Output the [X, Y] coordinate of the center of the cell containing the given text.  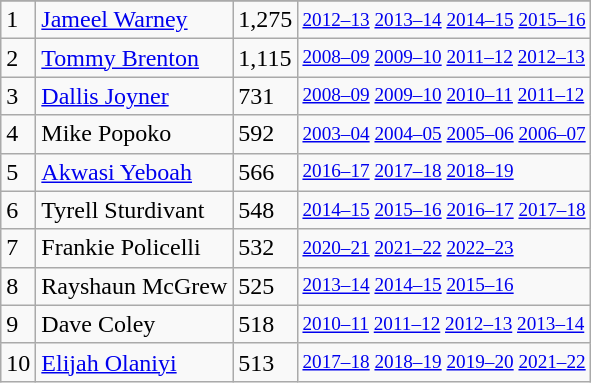
2020–21 2021–22 2022–23 [444, 248]
Dave Coley [134, 324]
518 [266, 324]
2017–18 2018–19 2019–20 2021–22 [444, 362]
6 [18, 210]
1 [18, 20]
731 [266, 96]
Tommy Brenton [134, 58]
5 [18, 172]
7 [18, 248]
8 [18, 286]
2016–17 2017–18 2018–19 [444, 172]
9 [18, 324]
10 [18, 362]
2014–15 2015–16 2016–17 2017–18 [444, 210]
2003–04 2004–05 2005–06 2006–07 [444, 134]
Tyrell Sturdivant [134, 210]
566 [266, 172]
2 [18, 58]
Rayshaun McGrew [134, 286]
2010–11 2011–12 2012–13 2013–14 [444, 324]
Akwasi Yeboah [134, 172]
Elijah Olaniyi [134, 362]
532 [266, 248]
4 [18, 134]
3 [18, 96]
592 [266, 134]
Dallis Joyner [134, 96]
Frankie Policelli [134, 248]
Mike Popoko [134, 134]
548 [266, 210]
1,275 [266, 20]
2012–13 2013–14 2014–15 2015–16 [444, 20]
513 [266, 362]
1,115 [266, 58]
Jameel Warney [134, 20]
525 [266, 286]
2008–09 2009–10 2011–12 2012–13 [444, 58]
2008–09 2009–10 2010–11 2011–12 [444, 96]
2013–14 2014–15 2015–16 [444, 286]
